Scan for the cell matching the given text and deliver its [X, Y] coordinate at center. 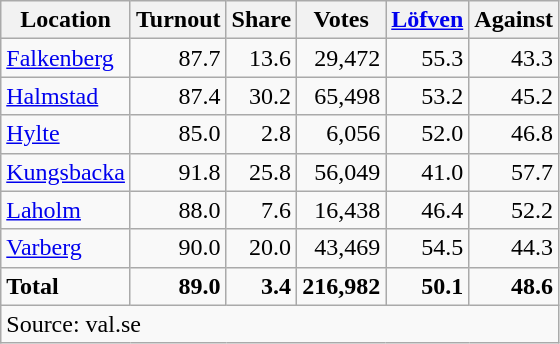
41.0 [428, 172]
89.0 [178, 286]
30.2 [262, 96]
56,049 [342, 172]
13.6 [262, 58]
85.0 [178, 134]
3.4 [262, 286]
46.4 [428, 210]
88.0 [178, 210]
29,472 [342, 58]
87.7 [178, 58]
90.0 [178, 248]
2.8 [262, 134]
25.8 [262, 172]
65,498 [342, 96]
54.5 [428, 248]
52.2 [514, 210]
52.0 [428, 134]
57.7 [514, 172]
46.8 [514, 134]
Varberg [66, 248]
Löfven [428, 20]
16,438 [342, 210]
48.6 [514, 286]
43,469 [342, 248]
50.1 [428, 286]
Hylte [66, 134]
Falkenberg [66, 58]
Kungsbacka [66, 172]
Against [514, 20]
91.8 [178, 172]
Share [262, 20]
Location [66, 20]
7.6 [262, 210]
Votes [342, 20]
53.2 [428, 96]
Source: val.se [280, 324]
43.3 [514, 58]
45.2 [514, 96]
Halmstad [66, 96]
Turnout [178, 20]
44.3 [514, 248]
55.3 [428, 58]
Total [66, 286]
20.0 [262, 248]
Laholm [66, 210]
87.4 [178, 96]
216,982 [342, 286]
6,056 [342, 134]
